Capture the cell that displays the provided text and extract its [x, y] central coordinate. 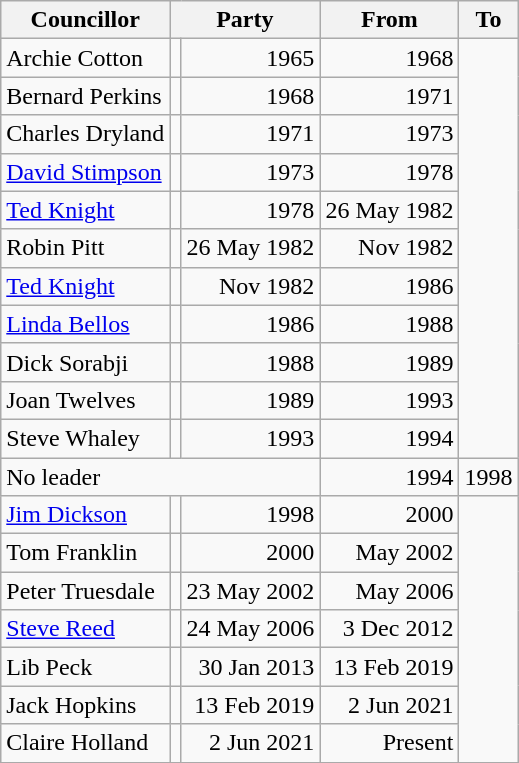
Joan Twelves [86, 400]
1965 [250, 58]
Peter Truesdale [86, 591]
No leader [160, 477]
Jack Hopkins [86, 705]
Linda Bellos [86, 324]
Robin Pitt [86, 248]
Dick Sorabji [86, 362]
May 2006 [390, 591]
Councillor [86, 20]
3 Dec 2012 [390, 629]
Present [390, 743]
Steve Reed [86, 629]
Archie Cotton [86, 58]
24 May 2006 [250, 629]
23 May 2002 [250, 591]
30 Jan 2013 [250, 667]
Lib Peck [86, 667]
Jim Dickson [86, 515]
Party [245, 20]
David Stimpson [86, 172]
May 2002 [390, 553]
Bernard Perkins [86, 96]
Steve Whaley [86, 438]
Claire Holland [86, 743]
From [390, 20]
Tom Franklin [86, 553]
Charles Dryland [86, 134]
To [488, 20]
